Locate the cell with the specified text and output its (x, y) center coordinate. 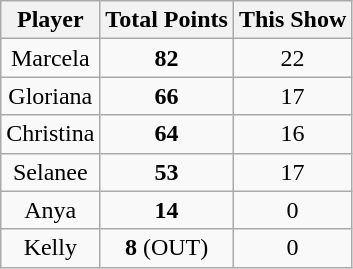
82 (167, 58)
Player (50, 20)
This Show (292, 20)
66 (167, 96)
Anya (50, 210)
16 (292, 134)
64 (167, 134)
22 (292, 58)
Christina (50, 134)
Selanee (50, 172)
Gloriana (50, 96)
Marcela (50, 58)
8 (OUT) (167, 248)
Total Points (167, 20)
14 (167, 210)
Kelly (50, 248)
53 (167, 172)
